Search for the cell housing the specified text and yield its (x, y) center coordinate. 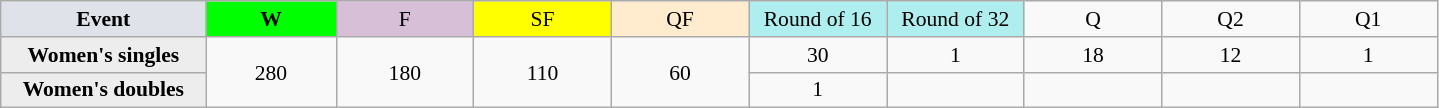
Women's singles (104, 55)
Q2 (1231, 19)
Women's doubles (104, 90)
60 (680, 72)
280 (271, 72)
SF (543, 19)
Round of 32 (955, 19)
18 (1093, 55)
Q (1093, 19)
Q1 (1368, 19)
180 (405, 72)
QF (680, 19)
W (271, 19)
30 (818, 55)
Event (104, 19)
12 (1231, 55)
Round of 16 (818, 19)
F (405, 19)
110 (543, 72)
